From the cell containing the given text, extract its center point as [X, Y] coordinate. 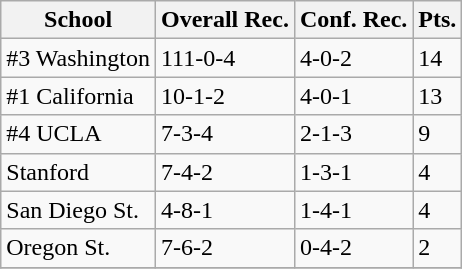
1-3-1 [353, 172]
13 [438, 96]
#1 California [78, 96]
10-1-2 [224, 96]
14 [438, 58]
School [78, 20]
Oregon St. [78, 248]
7-4-2 [224, 172]
4-8-1 [224, 210]
111-0-4 [224, 58]
7-6-2 [224, 248]
Pts. [438, 20]
San Diego St. [78, 210]
#4 UCLA [78, 134]
4-0-2 [353, 58]
2-1-3 [353, 134]
Stanford [78, 172]
Overall Rec. [224, 20]
2 [438, 248]
#3 Washington [78, 58]
0-4-2 [353, 248]
9 [438, 134]
1-4-1 [353, 210]
4-0-1 [353, 96]
7-3-4 [224, 134]
Conf. Rec. [353, 20]
